Return (X, Y) of the center of cell containing provided text 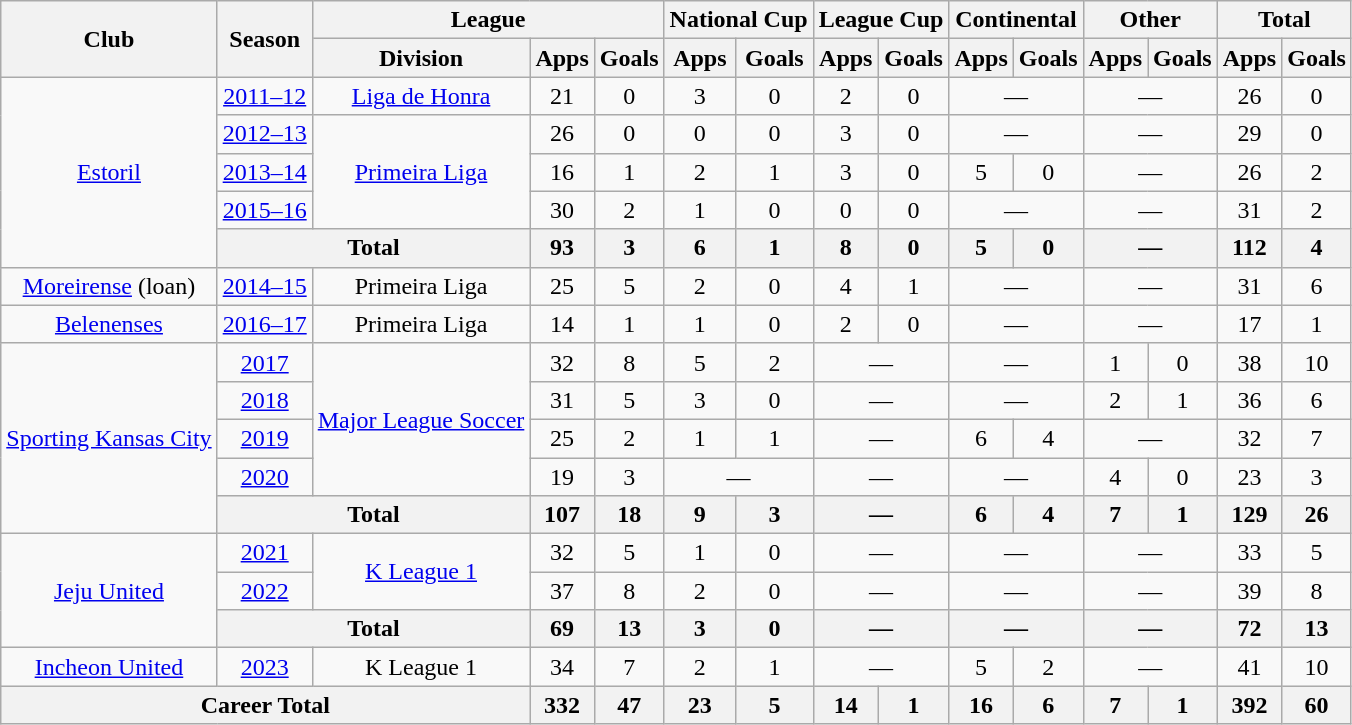
18 (629, 515)
93 (562, 248)
Moreirense (loan) (109, 286)
392 (1249, 705)
League (488, 20)
2012–13 (264, 134)
21 (562, 96)
Jeju United (109, 591)
Career Total (266, 705)
2023 (264, 667)
112 (1249, 248)
72 (1249, 629)
2011–12 (264, 96)
Continental (1016, 20)
2015–16 (264, 210)
37 (562, 591)
129 (1249, 515)
2019 (264, 438)
34 (562, 667)
19 (562, 477)
Major League Soccer (421, 419)
2022 (264, 591)
Liga de Honra (421, 96)
2017 (264, 362)
47 (629, 705)
107 (562, 515)
Division (421, 58)
36 (1249, 400)
30 (562, 210)
Club (109, 39)
33 (1249, 553)
Season (264, 39)
2020 (264, 477)
2018 (264, 400)
41 (1249, 667)
2016–17 (264, 324)
Estoril (109, 172)
Other (1150, 20)
Belenenses (109, 324)
2014–15 (264, 286)
332 (562, 705)
60 (1317, 705)
39 (1249, 591)
9 (700, 515)
League Cup (881, 20)
Sporting Kansas City (109, 438)
69 (562, 629)
2021 (264, 553)
2013–14 (264, 172)
38 (1249, 362)
Incheon United (109, 667)
17 (1249, 324)
National Cup (738, 20)
29 (1249, 134)
